For the text-containing cell, return its midpoint in (X, Y) coordinate format. 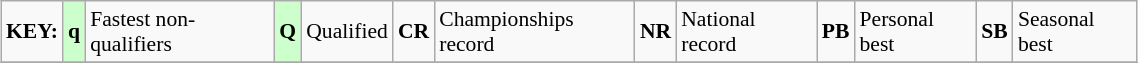
Fastest non-qualifiers (180, 32)
PB (836, 32)
Qualified (347, 32)
National record (746, 32)
NR (656, 32)
Personal best (916, 32)
KEY: (32, 32)
CR (414, 32)
Seasonal best (1075, 32)
Q (288, 32)
Championships record (534, 32)
q (74, 32)
SB (994, 32)
